Search for the cell housing the specified text and yield its [X, Y] center coordinate. 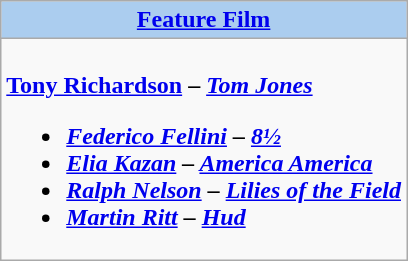
Feature Film [204, 20]
Tony Richardson – Tom JonesFederico Fellini – 8½Elia Kazan – America AmericaRalph Nelson – Lilies of the FieldMartin Ritt – Hud [204, 150]
